Output the [X, Y] coordinate of the center of the cell containing the given text.  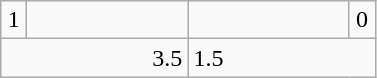
3.5 [94, 58]
1 [14, 20]
0 [362, 20]
1.5 [282, 58]
